Capture the cell that displays the provided text and extract its [x, y] central coordinate. 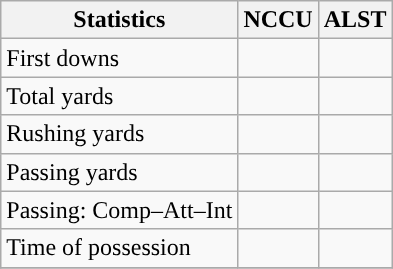
Rushing yards [120, 134]
Passing yards [120, 172]
Statistics [120, 20]
Time of possession [120, 248]
NCCU [278, 20]
Passing: Comp–Att–Int [120, 210]
ALST [355, 20]
First downs [120, 58]
Total yards [120, 96]
